Search for the cell housing the specified text and yield its (x, y) center coordinate. 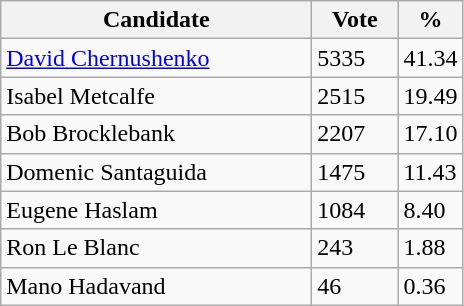
0.36 (430, 286)
Domenic Santaguida (156, 172)
243 (355, 248)
David Chernushenko (156, 58)
5335 (355, 58)
Mano Hadavand (156, 286)
1475 (355, 172)
Ron Le Blanc (156, 248)
17.10 (430, 134)
19.49 (430, 96)
8.40 (430, 210)
2207 (355, 134)
Candidate (156, 20)
11.43 (430, 172)
2515 (355, 96)
1.88 (430, 248)
1084 (355, 210)
Vote (355, 20)
46 (355, 286)
Eugene Haslam (156, 210)
Isabel Metcalfe (156, 96)
41.34 (430, 58)
Bob Brocklebank (156, 134)
% (430, 20)
